Determine the [X, Y] coordinate at the center of the cell enclosing the given text.  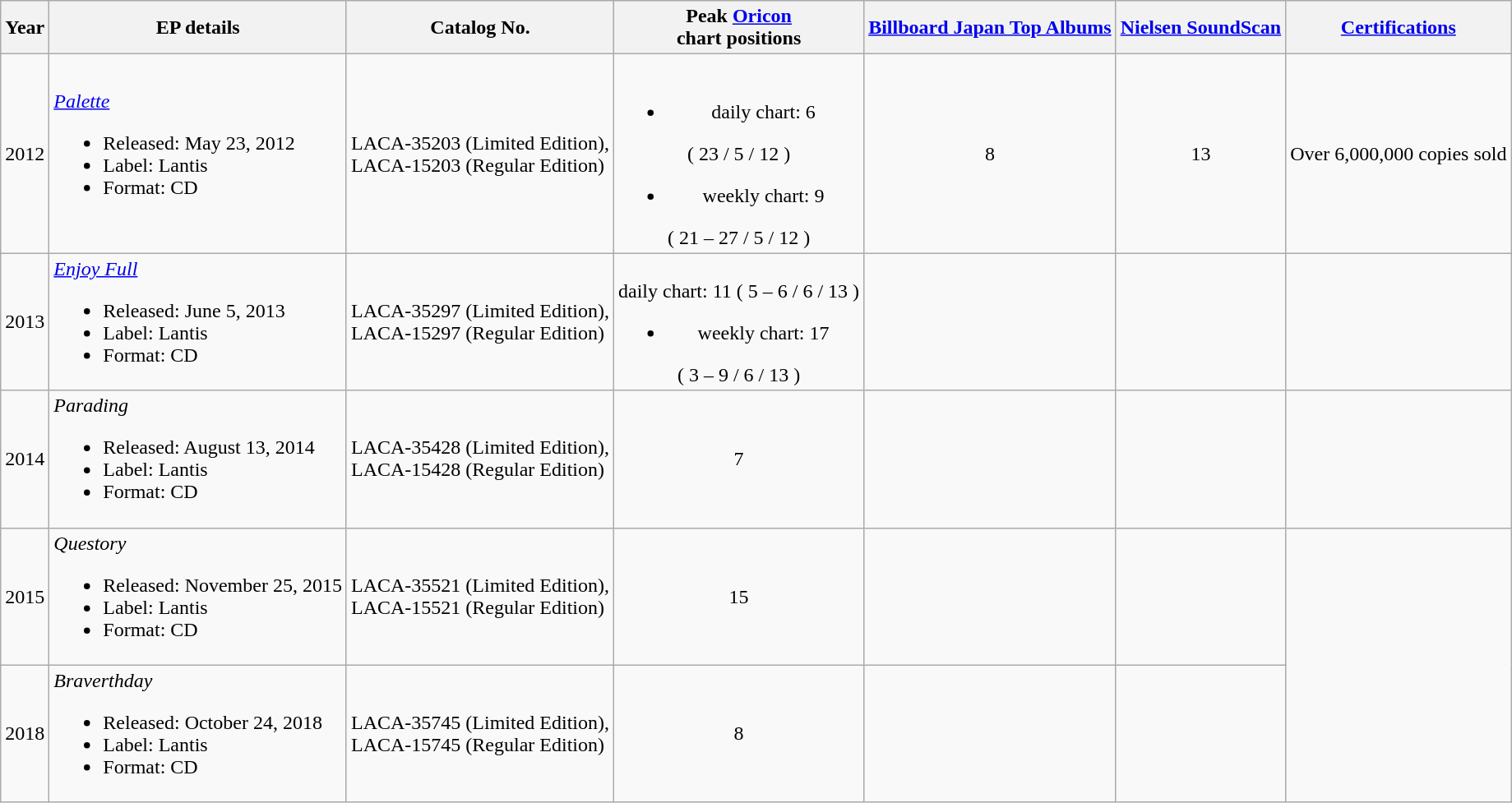
Nielsen SoundScan [1200, 28]
Billboard Japan Top Albums [990, 28]
LACA-35428 (Limited Edition),LACA-15428 (Regular Edition) [480, 459]
Enjoy FullReleased: June 5, 2013Label: LantisFormat: CD [198, 322]
2015 [25, 597]
LACA-35521 (Limited Edition),LACA-15521 (Regular Edition) [480, 597]
2014 [25, 459]
15 [739, 597]
LACA-35297 (Limited Edition),LACA-15297 (Regular Edition) [480, 322]
daily chart: 6( 23 / 5 / 12 )weekly chart: 9( 21 – 27 / 5 / 12 ) [739, 154]
PaletteReleased: May 23, 2012Label: LantisFormat: CD [198, 154]
13 [1200, 154]
Certifications [1399, 28]
BraverthdayReleased: October 24, 2018Label: LantisFormat: CD [198, 733]
2018 [25, 733]
LACA-35745 (Limited Edition),LACA-15745 (Regular Edition) [480, 733]
Peak Oricon chart positions [739, 28]
Catalog No. [480, 28]
7 [739, 459]
2013 [25, 322]
EP details [198, 28]
Over 6,000,000 copies sold [1399, 154]
LACA-35203 (Limited Edition),LACA-15203 (Regular Edition) [480, 154]
Year [25, 28]
daily chart: 11 ( 5 – 6 / 6 / 13 )weekly chart: 17( 3 – 9 / 6 / 13 ) [739, 322]
QuestoryReleased: November 25, 2015Label: LantisFormat: CD [198, 597]
2012 [25, 154]
ParadingReleased: August 13, 2014Label: LantisFormat: CD [198, 459]
